Identify which cell holds the provided text, then report its (X, Y) central coordinate. 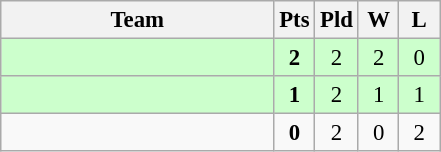
Pts (294, 20)
W (378, 20)
L (420, 20)
Pld (337, 20)
Team (138, 20)
